Capture the cell that displays the provided text and extract its [X, Y] central coordinate. 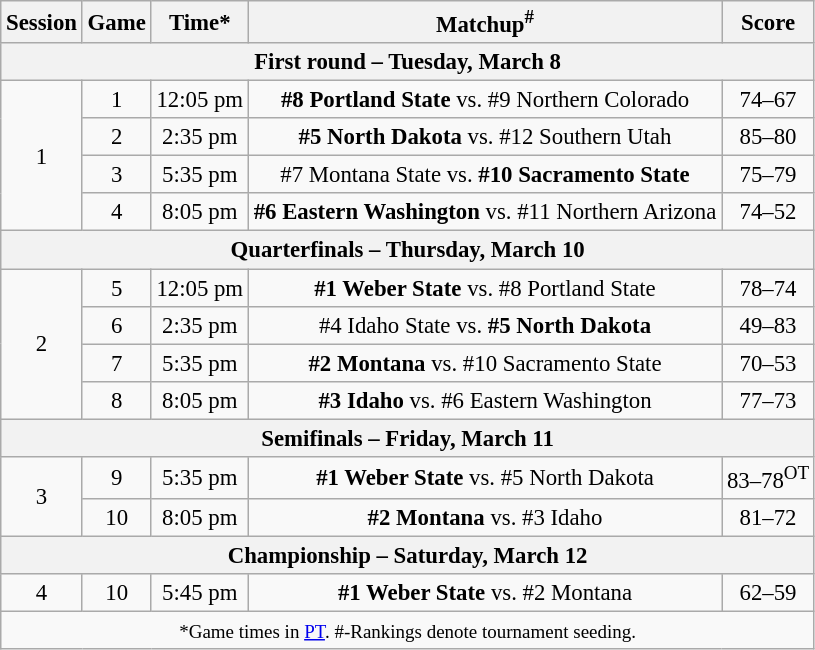
78–74 [768, 288]
85–80 [768, 137]
Score [768, 22]
7 [116, 363]
74–52 [768, 213]
#7 Montana State vs. #10 Sacramento State [484, 175]
Quarterfinals – Thursday, March 10 [408, 250]
62–59 [768, 593]
9 [116, 478]
74–67 [768, 100]
First round – Tuesday, March 8 [408, 62]
5 [116, 288]
5:45 pm [200, 593]
#2 Montana vs. #3 Idaho [484, 518]
81–72 [768, 518]
#4 Idaho State vs. #5 North Dakota [484, 325]
8 [116, 400]
83–78OT [768, 478]
#3 Idaho vs. #6 Eastern Washington [484, 400]
Game [116, 22]
#1 Weber State vs. #8 Portland State [484, 288]
75–79 [768, 175]
6 [116, 325]
77–73 [768, 400]
#1 Weber State vs. #5 North Dakota [484, 478]
Championship – Saturday, March 12 [408, 555]
#5 North Dakota vs. #12 Southern Utah [484, 137]
#1 Weber State vs. #2 Montana [484, 593]
#6 Eastern Washington vs. #11 Northern Arizona [484, 213]
Matchup# [484, 22]
*Game times in PT. #-Rankings denote tournament seeding. [408, 631]
Session [42, 22]
#2 Montana vs. #10 Sacramento State [484, 363]
#8 Portland State vs. #9 Northern Colorado [484, 100]
Time* [200, 22]
49–83 [768, 325]
70–53 [768, 363]
Semifinals – Friday, March 11 [408, 438]
